Pinpoint the cell where the given text exists, returning its (X, Y) midpoint coordinate. 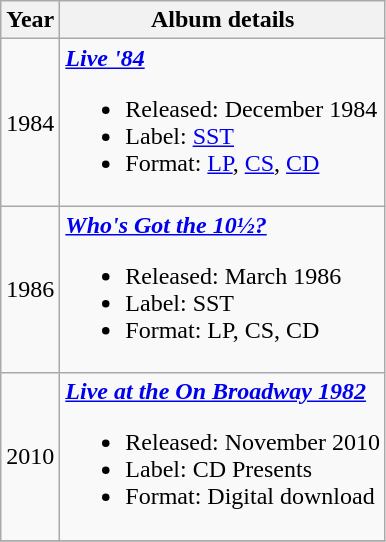
1986 (30, 290)
Live '84Released: December 1984Label: SSTFormat: LP, CS, CD (223, 122)
2010 (30, 456)
Year (30, 20)
Who's Got the 10½?Released: March 1986Label: SSTFormat: LP, CS, CD (223, 290)
Album details (223, 20)
1984 (30, 122)
Live at the On Broadway 1982Released: November 2010Label: CD PresentsFormat: Digital download (223, 456)
